From the cell containing the given text, extract its center point as [X, Y] coordinate. 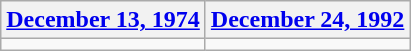
December 13, 1974 [104, 20]
December 24, 1992 [308, 20]
